Find where the given text appears and provide that cell's center as (x, y) coordinate. 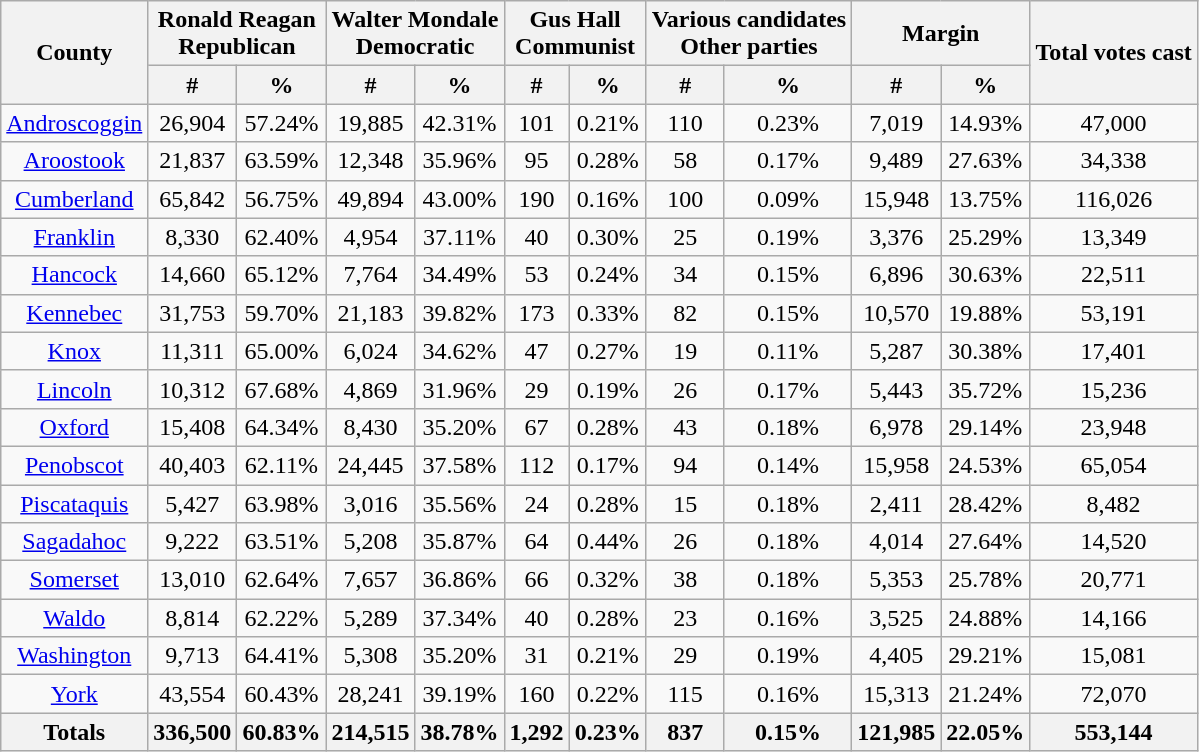
15,081 (1114, 656)
35.87% (460, 542)
36.86% (460, 580)
3,525 (896, 618)
25.29% (986, 237)
64 (536, 542)
13,349 (1114, 237)
38 (685, 580)
Penobscot (74, 465)
27.64% (986, 542)
62.22% (282, 618)
0.11% (788, 351)
York (74, 694)
336,500 (192, 732)
14,520 (1114, 542)
0.24% (608, 275)
0.14% (788, 465)
9,489 (896, 161)
59.70% (282, 313)
5,289 (370, 618)
31,753 (192, 313)
Walter MondaleDemocratic (415, 34)
5,287 (896, 351)
43,554 (192, 694)
63.98% (282, 503)
29.21% (986, 656)
0.09% (788, 199)
53 (536, 275)
110 (685, 123)
57.24% (282, 123)
34 (685, 275)
Washington (74, 656)
Cumberland (74, 199)
35.96% (460, 161)
15,948 (896, 199)
115 (685, 694)
0.30% (608, 237)
214,515 (370, 732)
95 (536, 161)
Ronald ReaganRepublican (237, 34)
112 (536, 465)
19,885 (370, 123)
64.41% (282, 656)
24 (536, 503)
101 (536, 123)
5,208 (370, 542)
19.88% (986, 313)
94 (685, 465)
10,312 (192, 389)
Total votes cast (1114, 52)
100 (685, 199)
49,894 (370, 199)
190 (536, 199)
553,144 (1114, 732)
Waldo (74, 618)
21,837 (192, 161)
60.83% (282, 732)
63.59% (282, 161)
6,896 (896, 275)
160 (536, 694)
23,948 (1114, 427)
65.00% (282, 351)
62.11% (282, 465)
0.44% (608, 542)
Margin (941, 34)
34.49% (460, 275)
116,026 (1114, 199)
38.78% (460, 732)
37.34% (460, 618)
Kennebec (74, 313)
0.22% (608, 694)
6,978 (896, 427)
62.64% (282, 580)
7,764 (370, 275)
53,191 (1114, 313)
66 (536, 580)
37.11% (460, 237)
40,403 (192, 465)
27.63% (986, 161)
Totals (74, 732)
24.88% (986, 618)
28.42% (986, 503)
4,405 (896, 656)
15,236 (1114, 389)
10,570 (896, 313)
14,660 (192, 275)
65,842 (192, 199)
42.31% (460, 123)
15,958 (896, 465)
47,000 (1114, 123)
4,954 (370, 237)
8,814 (192, 618)
58 (685, 161)
64.34% (282, 427)
30.63% (986, 275)
5,353 (896, 580)
21.24% (986, 694)
Aroostook (74, 161)
43 (685, 427)
11,311 (192, 351)
5,308 (370, 656)
2,411 (896, 503)
0.27% (608, 351)
8,430 (370, 427)
5,427 (192, 503)
19 (685, 351)
7,657 (370, 580)
22,511 (1114, 275)
34,338 (1114, 161)
Knox (74, 351)
28,241 (370, 694)
67.68% (282, 389)
County (74, 52)
67 (536, 427)
65.12% (282, 275)
20,771 (1114, 580)
173 (536, 313)
15 (685, 503)
60.43% (282, 694)
14.93% (986, 123)
35.56% (460, 503)
Franklin (74, 237)
62.40% (282, 237)
0.32% (608, 580)
39.19% (460, 694)
37.58% (460, 465)
Lincoln (74, 389)
8,330 (192, 237)
25 (685, 237)
8,482 (1114, 503)
13,010 (192, 580)
43.00% (460, 199)
0.33% (608, 313)
Piscataquis (74, 503)
14,166 (1114, 618)
5,443 (896, 389)
21,183 (370, 313)
837 (685, 732)
9,713 (192, 656)
31 (536, 656)
6,024 (370, 351)
Gus HallCommunist (575, 34)
9,222 (192, 542)
17,401 (1114, 351)
31.96% (460, 389)
22.05% (986, 732)
12,348 (370, 161)
Various candidatesOther parties (749, 34)
3,376 (896, 237)
24.53% (986, 465)
47 (536, 351)
15,313 (896, 694)
Hancock (74, 275)
Oxford (74, 427)
Sagadahoc (74, 542)
35.72% (986, 389)
121,985 (896, 732)
Androscoggin (74, 123)
56.75% (282, 199)
13.75% (986, 199)
24,445 (370, 465)
26,904 (192, 123)
63.51% (282, 542)
3,016 (370, 503)
65,054 (1114, 465)
7,019 (896, 123)
23 (685, 618)
1,292 (536, 732)
34.62% (460, 351)
72,070 (1114, 694)
4,869 (370, 389)
4,014 (896, 542)
82 (685, 313)
15,408 (192, 427)
30.38% (986, 351)
25.78% (986, 580)
39.82% (460, 313)
29.14% (986, 427)
Somerset (74, 580)
